Output the [x, y] coordinate of the center of the cell containing the given text.  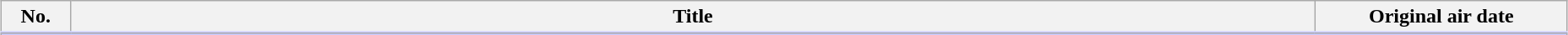
Original air date [1441, 17]
Title [693, 17]
No. [35, 17]
